Return [X, Y] of the center of cell containing provided text 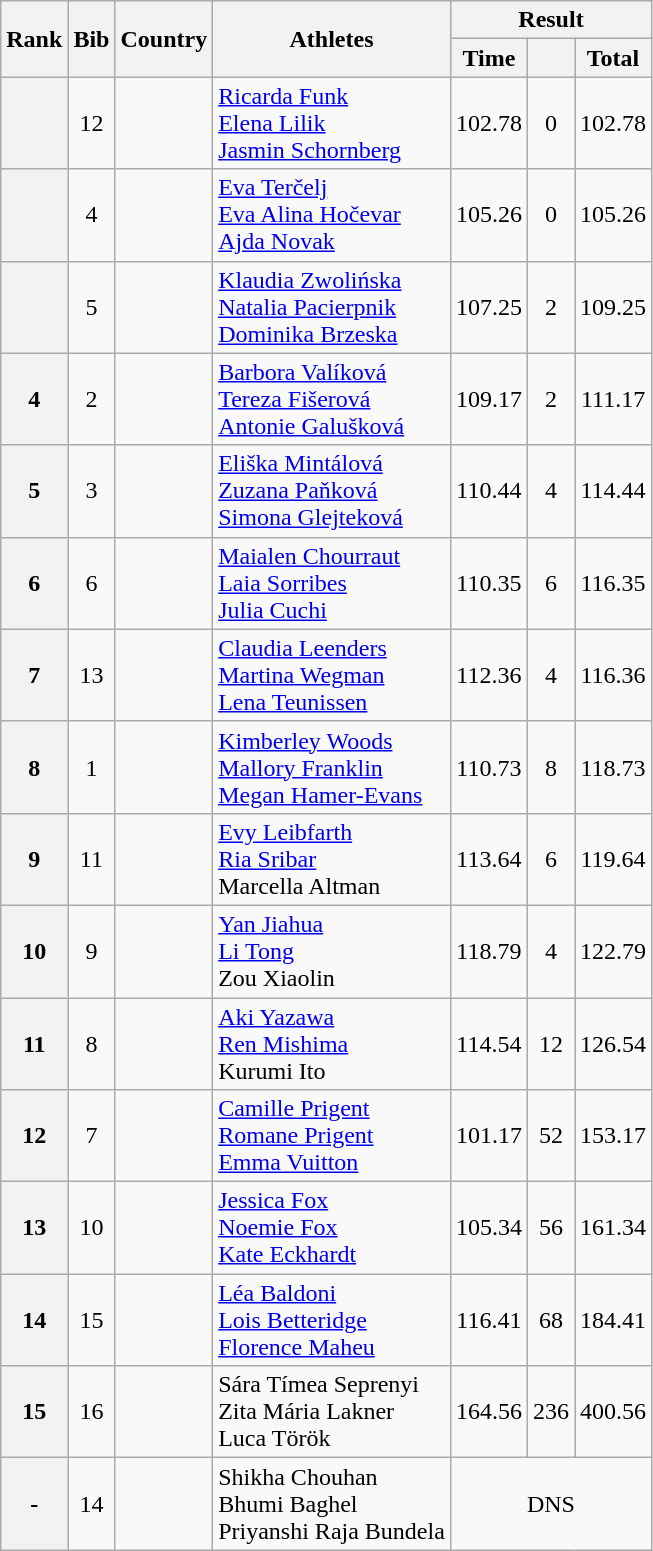
56 [550, 1228]
16 [92, 1412]
Sára Tímea SeprenyiZita Mária LaknerLuca Török [332, 1412]
Eva TerčeljEva Alina HočevarAjda Novak [332, 215]
DNS [550, 1504]
111.17 [612, 399]
Result [550, 20]
- [34, 1504]
1 [92, 767]
107.25 [488, 307]
Ricarda FunkElena LilikJasmin Schornberg [332, 123]
Country [164, 39]
153.17 [612, 1136]
Barbora ValíkováTereza FišerováAntonie Galušková [332, 399]
236 [550, 1412]
109.17 [488, 399]
161.34 [612, 1228]
Kimberley WoodsMallory FranklinMegan Hamer-Evans [332, 767]
164.56 [488, 1412]
Shikha ChouhanBhumi BaghelPriyanshi Raja Bundela [332, 1504]
110.35 [488, 583]
Evy LeibfarthRia SribarMarcella Altman [332, 859]
52 [550, 1136]
114.44 [612, 491]
Aki YazawaRen MishimaKurumi Ito [332, 1044]
3 [92, 491]
Time [488, 58]
400.56 [612, 1412]
Camille PrigentRomane PrigentEmma Vuitton [332, 1136]
110.44 [488, 491]
Klaudia ZwolińskaNatalia PacierpnikDominika Brzeska [332, 307]
Bib [92, 39]
116.36 [612, 675]
122.79 [612, 951]
119.64 [612, 859]
116.35 [612, 583]
Rank [34, 39]
118.79 [488, 951]
109.25 [612, 307]
Maialen ChourrautLaia SorribesJulia Cuchi [332, 583]
126.54 [612, 1044]
118.73 [612, 767]
114.54 [488, 1044]
68 [550, 1320]
110.73 [488, 767]
Total [612, 58]
Claudia LeendersMartina WegmanLena Teunissen [332, 675]
113.64 [488, 859]
116.41 [488, 1320]
105.34 [488, 1228]
Jessica FoxNoemie FoxKate Eckhardt [332, 1228]
Athletes [332, 39]
101.17 [488, 1136]
184.41 [612, 1320]
Eliška MintálováZuzana PaňkováSimona Glejteková [332, 491]
Yan JiahuaLi TongZou Xiaolin [332, 951]
Léa BaldoniLois BetteridgeFlorence Maheu [332, 1320]
112.36 [488, 675]
